Determine the (X, Y) coordinate at the center of the cell enclosing the given text.  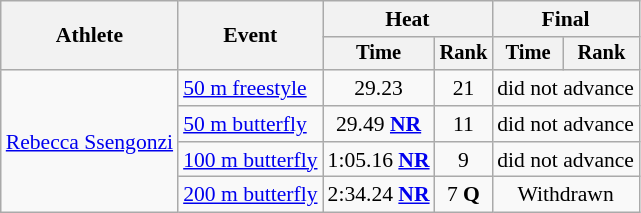
21 (464, 88)
Withdrawn (566, 195)
Athlete (90, 36)
Final (566, 19)
Event (250, 36)
11 (464, 124)
Rebecca Ssengonzi (90, 141)
29.23 (379, 88)
2:34.24 NR (379, 195)
7 Q (464, 195)
50 m butterfly (250, 124)
100 m butterfly (250, 160)
50 m freestyle (250, 88)
200 m butterfly (250, 195)
9 (464, 160)
1:05.16 NR (379, 160)
Heat (408, 19)
29.49 NR (379, 124)
